Extract the [x, y] coordinate from the center of the cell holding the provided text.  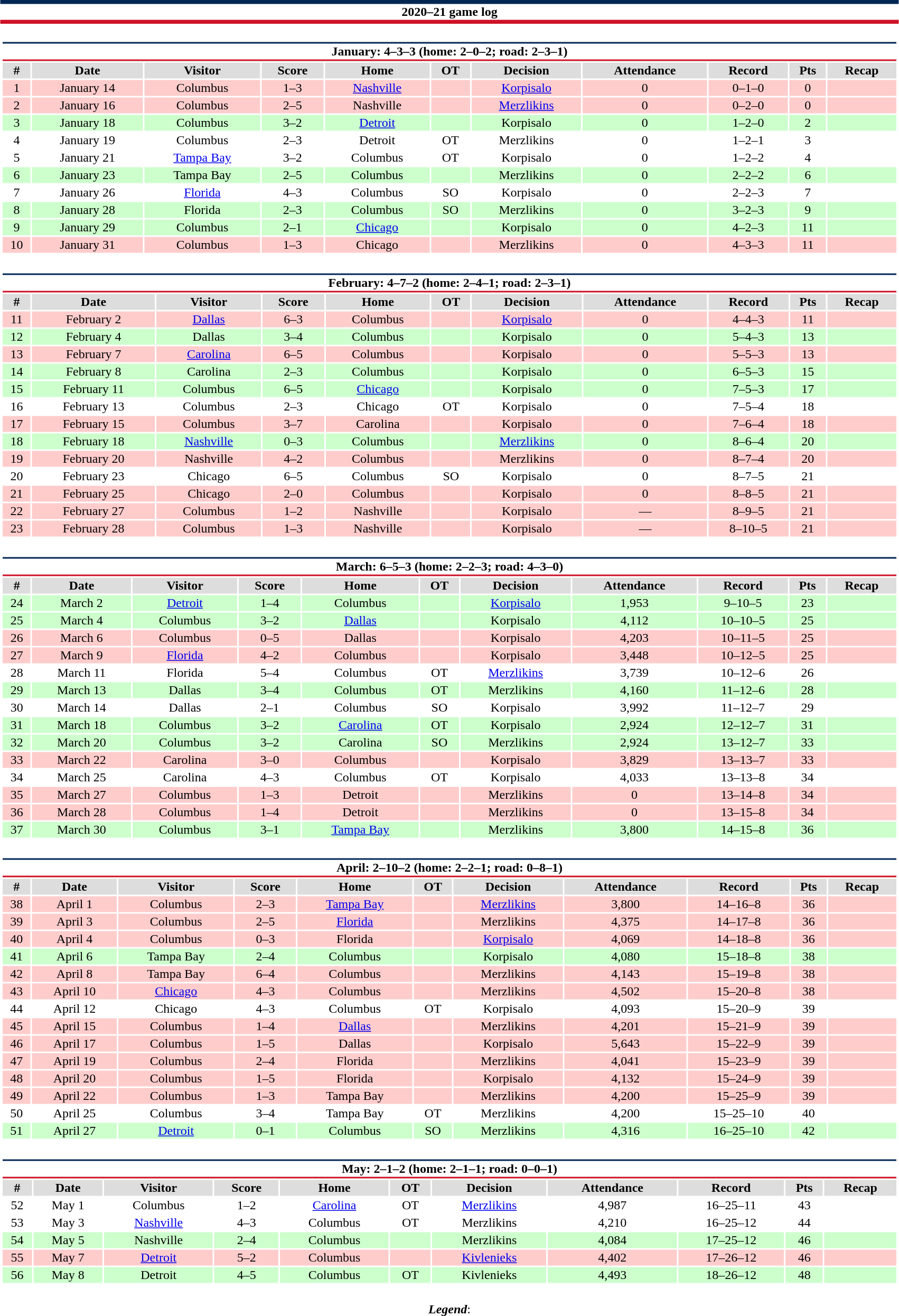
13–13–8 [743, 777]
4,201 [625, 1026]
0–2–0 [748, 105]
8–10–5 [748, 529]
0–5 [269, 638]
January 19 [88, 140]
3–0 [269, 760]
50 [16, 1113]
14–17–8 [738, 922]
5–2 [246, 1258]
49 [16, 1096]
18–26–12 [731, 1275]
6–5–3 [748, 371]
56 [17, 1275]
March 13 [81, 690]
22 [16, 511]
5 [17, 158]
16–25–12 [731, 1223]
54 [17, 1240]
14–16–8 [738, 904]
March: 6–5–3 (home: 2–2–3; road: 4–3–0) [449, 566]
16–25–10 [738, 1131]
May 3 [68, 1223]
March 11 [81, 673]
53 [17, 1223]
4,502 [625, 992]
2–0 [293, 494]
4,084 [613, 1240]
3,829 [635, 760]
January 23 [88, 175]
35 [17, 795]
4,132 [625, 1078]
15–21–9 [738, 1026]
April 25 [74, 1113]
4,041 [625, 1061]
17–26–12 [731, 1258]
4,080 [625, 957]
February 20 [94, 459]
11–12–6 [743, 690]
April 3 [74, 922]
4,402 [613, 1258]
3,448 [635, 656]
13–15–8 [743, 812]
February 18 [94, 441]
17–25–12 [731, 1240]
32 [17, 742]
10 [17, 245]
March 25 [81, 777]
4,069 [625, 939]
February: 4–7–2 (home: 2–4–1; road: 2–3–1) [449, 283]
4,143 [625, 974]
April 10 [74, 992]
February 8 [94, 371]
March 30 [81, 830]
4–3–3 [748, 245]
15–22–9 [738, 1043]
April 15 [74, 1026]
4,203 [635, 638]
8–7–4 [748, 459]
February 7 [94, 354]
March 18 [81, 725]
January 18 [88, 123]
2020–21 game log [449, 12]
10–10–5 [743, 621]
45 [16, 1026]
2–2–2 [748, 175]
15–18–8 [738, 957]
April 19 [74, 1061]
8–6–4 [748, 441]
16–25–11 [731, 1205]
13–12–7 [743, 742]
7–6–4 [748, 424]
April 1 [74, 904]
37 [17, 830]
May: 2–1–2 (home: 2–1–1; road: 0–0–1) [449, 1169]
March 9 [81, 656]
24 [17, 603]
15–20–9 [738, 1009]
February 27 [94, 511]
4,112 [635, 621]
0–1 [265, 1131]
April 12 [74, 1009]
10–12–5 [743, 656]
4,987 [613, 1205]
6–3 [293, 320]
7–5–4 [748, 406]
March 6 [81, 638]
6–4 [265, 974]
January 16 [88, 105]
January 29 [88, 228]
8–9–5 [748, 511]
14–18–8 [738, 939]
15–25–10 [738, 1113]
4–2–3 [748, 228]
4,316 [625, 1131]
0–1–0 [748, 88]
5,643 [625, 1043]
1,953 [635, 603]
4,375 [625, 922]
10–11–5 [743, 638]
8–7–5 [748, 476]
February 11 [94, 389]
9–10–5 [743, 603]
12 [16, 337]
52 [17, 1205]
March 4 [81, 621]
8 [17, 210]
4,033 [635, 777]
February 28 [94, 529]
March 28 [81, 812]
11–12–7 [743, 707]
April 8 [74, 974]
4–4–3 [748, 320]
3–1 [269, 830]
January: 4–3–3 (home: 2–0–2; road: 2–3–1) [449, 52]
15–24–9 [738, 1078]
15–20–8 [738, 992]
April 22 [74, 1096]
February 2 [94, 320]
12–12–7 [743, 725]
5–4 [269, 673]
10–12–6 [743, 673]
May 8 [68, 1275]
March 20 [81, 742]
1 [17, 88]
3,739 [635, 673]
April 17 [74, 1043]
14–15–8 [743, 830]
1–2–2 [748, 158]
27 [17, 656]
14 [16, 371]
4–5 [246, 1275]
1–2–1 [748, 140]
May 7 [68, 1258]
January 31 [88, 245]
13–13–7 [743, 760]
15–25–9 [738, 1096]
February 23 [94, 476]
April 27 [74, 1131]
19 [16, 459]
4,493 [613, 1275]
April: 2–10–2 (home: 2–2–1; road: 0–8–1) [449, 867]
5–5–3 [748, 354]
4,093 [625, 1009]
February 13 [94, 406]
January 21 [88, 158]
May 5 [68, 1240]
5–4–3 [748, 337]
16 [16, 406]
8–8–5 [748, 494]
47 [16, 1061]
March 2 [81, 603]
3–7 [293, 424]
4,210 [613, 1223]
51 [16, 1131]
February 15 [94, 424]
3–2–3 [748, 210]
1–2–0 [748, 123]
March 14 [81, 707]
April 4 [74, 939]
April 20 [74, 1078]
March 22 [81, 760]
41 [16, 957]
2–2–3 [748, 193]
April 6 [74, 957]
15–23–9 [738, 1061]
May 1 [68, 1205]
February 25 [94, 494]
March 27 [81, 795]
January 26 [88, 193]
January 28 [88, 210]
13–14–8 [743, 795]
15–19–8 [738, 974]
55 [17, 1258]
7–5–3 [748, 389]
January 14 [88, 88]
3,992 [635, 707]
4,160 [635, 690]
30 [17, 707]
February 4 [94, 337]
